Scan for the cell matching the given text and deliver its (x, y) coordinate at center. 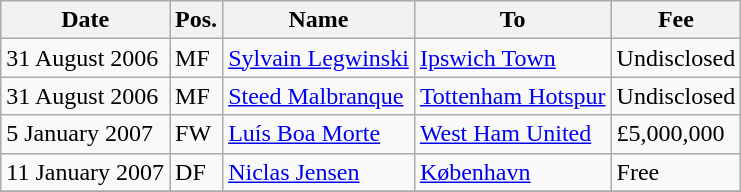
Fee (676, 20)
£5,000,000 (676, 134)
Luís Boa Morte (319, 134)
West Ham United (512, 134)
Tottenham Hotspur (512, 96)
Name (319, 20)
Niclas Jensen (319, 172)
Free (676, 172)
5 January 2007 (86, 134)
Steed Malbranque (319, 96)
DF (196, 172)
Date (86, 20)
København (512, 172)
FW (196, 134)
Sylvain Legwinski (319, 58)
Pos. (196, 20)
11 January 2007 (86, 172)
Ipswich Town (512, 58)
To (512, 20)
